Pinpoint the cell where the given text exists, returning its [x, y] midpoint coordinate. 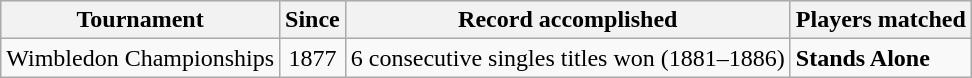
Players matched [880, 20]
Stands Alone [880, 58]
Tournament [140, 20]
Record accomplished [568, 20]
Wimbledon Championships [140, 58]
1877 [313, 58]
6 consecutive singles titles won (1881–1886) [568, 58]
Since [313, 20]
